Locate the cell with the specified text and output its (x, y) center coordinate. 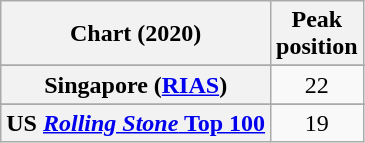
US Rolling Stone Top 100 (136, 123)
22 (317, 85)
Singapore (RIAS) (136, 85)
Chart (2020) (136, 34)
19 (317, 123)
Peakposition (317, 34)
